Return the [x, y] coordinate for the center point of the cell that contains the specified text.  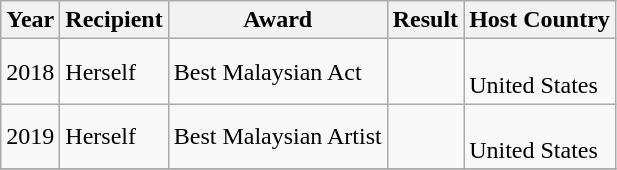
Award [278, 20]
2019 [30, 136]
Best Malaysian Act [278, 72]
Host Country [540, 20]
2018 [30, 72]
Best Malaysian Artist [278, 136]
Result [425, 20]
Year [30, 20]
Recipient [114, 20]
